Capture the cell that displays the provided text and extract its (X, Y) central coordinate. 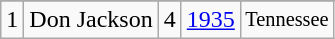
1 (12, 20)
Tennessee (286, 20)
Don Jackson (91, 20)
4 (170, 20)
1935 (210, 20)
